Capture the cell that displays the provided text and extract its [X, Y] central coordinate. 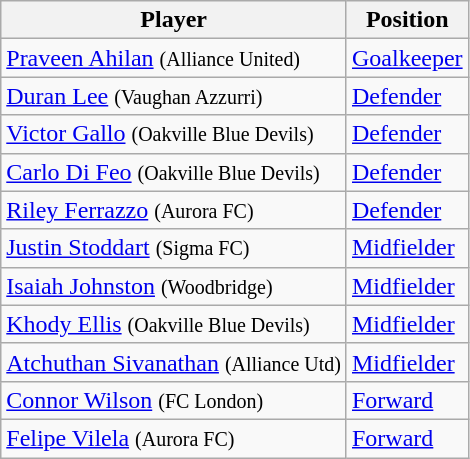
Felipe Vilela (Aurora FC) [174, 438]
Duran Lee (Vaughan Azzurri) [174, 96]
Victor Gallo (Oakville Blue Devils) [174, 134]
Connor Wilson (FC London) [174, 400]
Atchuthan Sivanathan (Alliance Utd) [174, 362]
Justin Stoddart (Sigma FC) [174, 248]
Riley Ferrazzo (Aurora FC) [174, 210]
Carlo Di Feo (Oakville Blue Devils) [174, 172]
Position [407, 20]
Khody Ellis (Oakville Blue Devils) [174, 324]
Isaiah Johnston (Woodbridge) [174, 286]
Goalkeeper [407, 58]
Player [174, 20]
Praveen Ahilan (Alliance United) [174, 58]
